From the cell containing the given text, extract its center point as (x, y) coordinate. 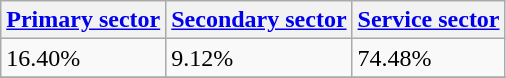
Secondary sector (259, 20)
16.40% (84, 58)
Service sector (428, 20)
74.48% (428, 58)
Primary sector (84, 20)
9.12% (259, 58)
